Search for the cell housing the specified text and yield its (x, y) center coordinate. 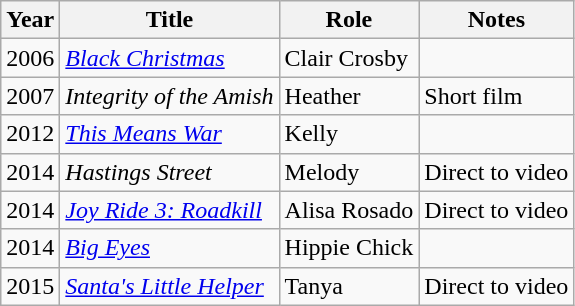
Heather (349, 96)
Joy Ride 3: Roadkill (170, 210)
2006 (30, 58)
This Means War (170, 134)
Alisa Rosado (349, 210)
Role (349, 20)
Kelly (349, 134)
Tanya (349, 286)
2007 (30, 96)
Hippie Chick (349, 248)
Melody (349, 172)
Integrity of the Amish (170, 96)
Year (30, 20)
Clair Crosby (349, 58)
Hastings Street (170, 172)
Big Eyes (170, 248)
Black Christmas (170, 58)
Title (170, 20)
Short film (496, 96)
2015 (30, 286)
2012 (30, 134)
Notes (496, 20)
Santa's Little Helper (170, 286)
